Search for the cell housing the specified text and yield its (x, y) center coordinate. 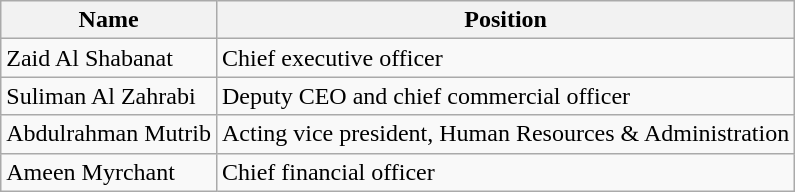
Deputy CEO and chief commercial officer (505, 96)
Acting vice president, Human Resources & Administration (505, 134)
Chief executive officer (505, 58)
Position (505, 20)
Name (109, 20)
Chief financial officer (505, 172)
Abdulrahman Mutrib (109, 134)
Zaid Al Shabanat (109, 58)
Ameen Myrchant (109, 172)
Suliman Al Zahrabi (109, 96)
